Provide the (X, Y) coordinate of the cell's center where the given text is located.  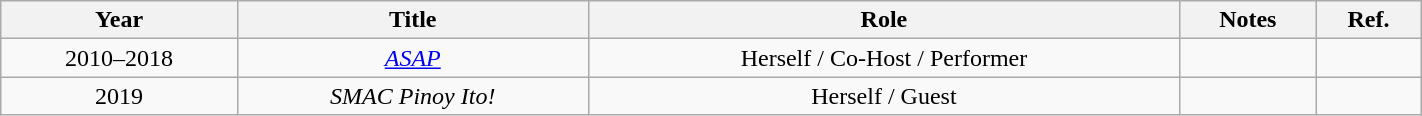
ASAP (412, 58)
Title (412, 20)
SMAC Pinoy Ito! (412, 96)
2010–2018 (120, 58)
Year (120, 20)
Role (884, 20)
Herself / Guest (884, 96)
Notes (1248, 20)
Ref. (1368, 20)
2019 (120, 96)
Herself / Co-Host / Performer (884, 58)
